Capture the cell that displays the provided text and extract its [X, Y] central coordinate. 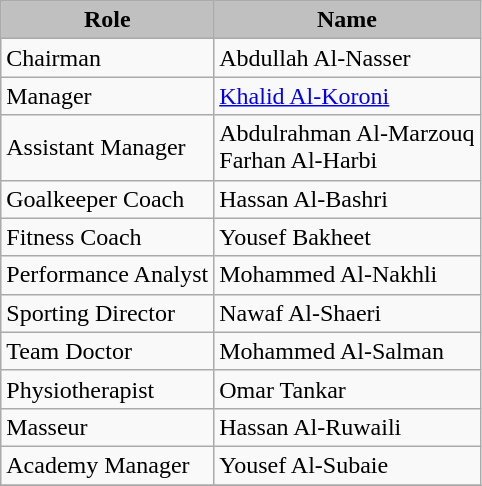
Goalkeeper Coach [108, 199]
Omar Tankar [347, 389]
Yousef Bakheet [347, 237]
Name [347, 20]
Academy Manager [108, 465]
Nawaf Al-Shaeri [347, 313]
Role [108, 20]
Hassan Al-Ruwaili [347, 427]
Manager [108, 96]
Hassan Al-Bashri [347, 199]
Mohammed Al-Nakhli [347, 275]
Khalid Al-Koroni [347, 96]
Team Doctor [108, 351]
Mohammed Al-Salman [347, 351]
Fitness Coach [108, 237]
Physiotherapist [108, 389]
Sporting Director [108, 313]
Abdullah Al-Nasser [347, 58]
Assistant Manager [108, 148]
Masseur [108, 427]
Yousef Al-Subaie [347, 465]
Abdulrahman Al-Marzouq Farhan Al-Harbi [347, 148]
Chairman [108, 58]
Performance Analyst [108, 275]
